Scan for the cell matching the given text and deliver its [x, y] coordinate at center. 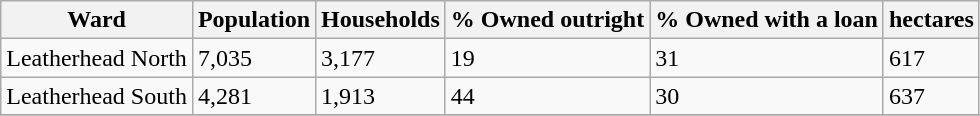
Ward [97, 20]
1,913 [381, 96]
Population [254, 20]
30 [767, 96]
Leatherhead South [97, 96]
637 [931, 96]
hectares [931, 20]
3,177 [381, 58]
617 [931, 58]
44 [547, 96]
4,281 [254, 96]
Households [381, 20]
% Owned outright [547, 20]
7,035 [254, 58]
19 [547, 58]
% Owned with a loan [767, 20]
31 [767, 58]
Leatherhead North [97, 58]
